Capture the cell that displays the provided text and extract its [X, Y] central coordinate. 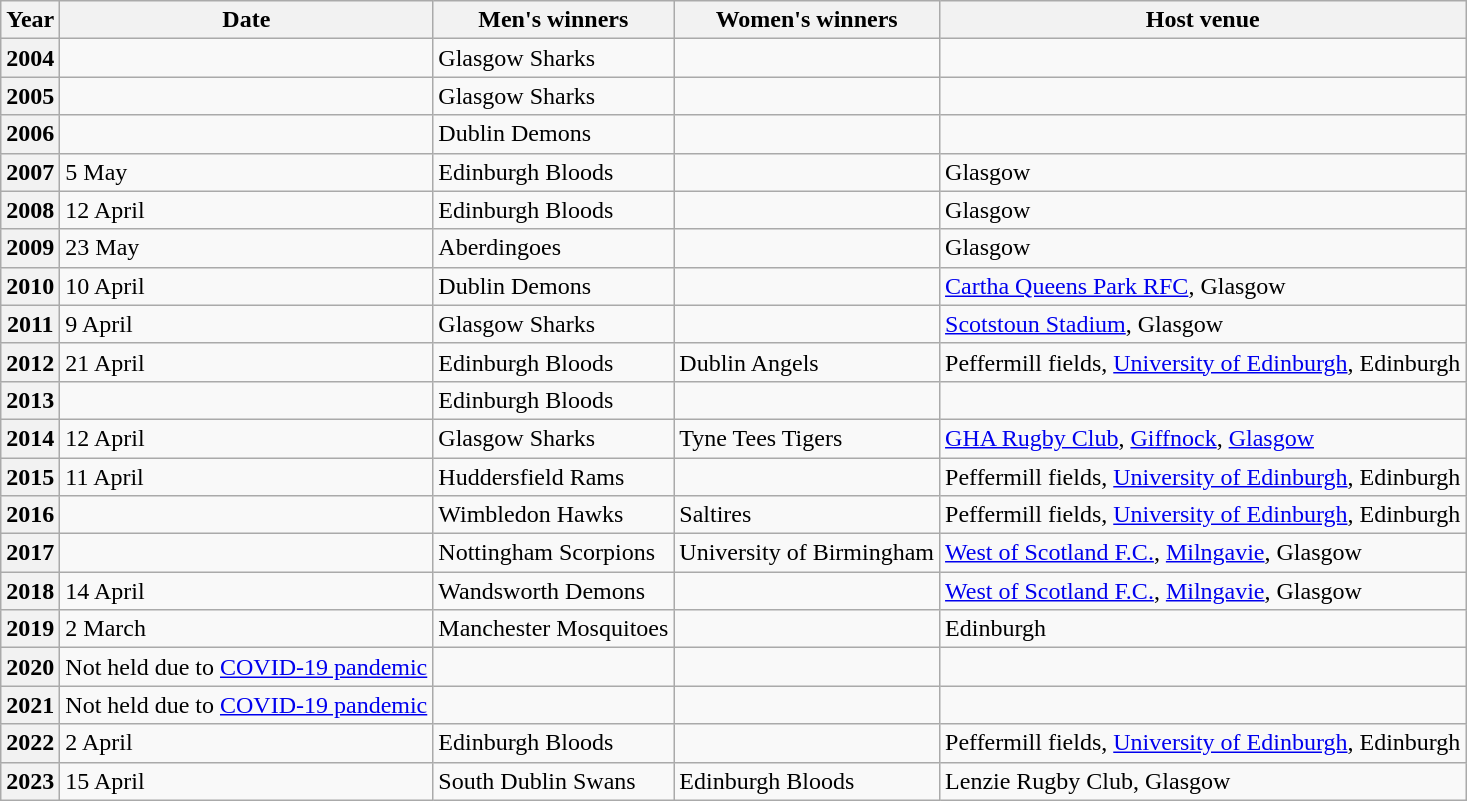
2021 [30, 705]
2010 [30, 286]
South Dublin Swans [554, 781]
Dublin Angels [807, 362]
Edinburgh [1203, 629]
2004 [30, 58]
2008 [30, 210]
Manchester Mosquitoes [554, 629]
2023 [30, 781]
Host venue [1203, 20]
2011 [30, 324]
15 April [246, 781]
Nottingham Scorpions [554, 553]
Date [246, 20]
2017 [30, 553]
2012 [30, 362]
2009 [30, 248]
23 May [246, 248]
Women's winners [807, 20]
Aberdingoes [554, 248]
2 March [246, 629]
Saltires [807, 515]
Lenzie Rugby Club, Glasgow [1203, 781]
2005 [30, 96]
GHA Rugby Club, Giffnock, Glasgow [1203, 438]
Cartha Queens Park RFC, Glasgow [1203, 286]
5 May [246, 172]
Year [30, 20]
Huddersfield Rams [554, 477]
Scotstoun Stadium, Glasgow [1203, 324]
2013 [30, 400]
2015 [30, 477]
University of Birmingham [807, 553]
2022 [30, 743]
10 April [246, 286]
14 April [246, 591]
2007 [30, 172]
2016 [30, 515]
Men's winners [554, 20]
9 April [246, 324]
11 April [246, 477]
Wimbledon Hawks [554, 515]
2020 [30, 667]
21 April [246, 362]
2 April [246, 743]
2006 [30, 134]
2019 [30, 629]
2014 [30, 438]
2018 [30, 591]
Tyne Tees Tigers [807, 438]
Wandsworth Demons [554, 591]
